Capture the cell that displays the provided text and extract its [X, Y] central coordinate. 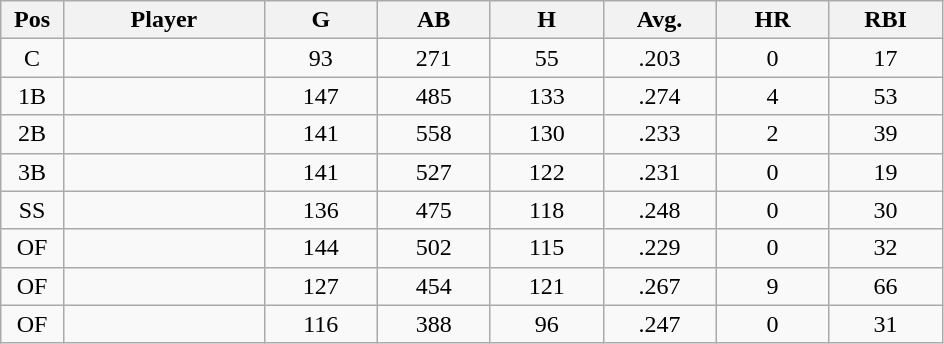
Avg. [660, 20]
32 [886, 248]
502 [434, 248]
.233 [660, 134]
55 [546, 58]
133 [546, 96]
4 [772, 96]
144 [320, 248]
.248 [660, 210]
53 [886, 96]
136 [320, 210]
.267 [660, 286]
2 [772, 134]
121 [546, 286]
19 [886, 172]
RBI [886, 20]
558 [434, 134]
271 [434, 58]
.247 [660, 324]
HR [772, 20]
485 [434, 96]
527 [434, 172]
388 [434, 324]
118 [546, 210]
475 [434, 210]
G [320, 20]
147 [320, 96]
454 [434, 286]
C [32, 58]
127 [320, 286]
130 [546, 134]
Pos [32, 20]
30 [886, 210]
93 [320, 58]
1B [32, 96]
122 [546, 172]
115 [546, 248]
66 [886, 286]
31 [886, 324]
116 [320, 324]
AB [434, 20]
Player [164, 20]
.274 [660, 96]
39 [886, 134]
17 [886, 58]
SS [32, 210]
9 [772, 286]
H [546, 20]
2B [32, 134]
3B [32, 172]
.231 [660, 172]
.229 [660, 248]
96 [546, 324]
.203 [660, 58]
